Find where the given text appears and provide that cell's center as (x, y) coordinate. 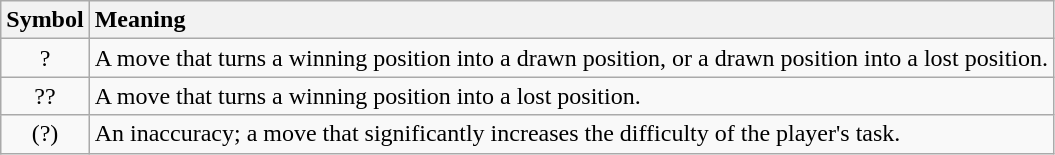
A move that turns a winning position into a lost position. (571, 96)
An inaccuracy; a move that significantly increases the difficulty of the player's task. (571, 134)
(?) (45, 134)
Meaning (571, 20)
Symbol (45, 20)
? (45, 58)
A move that turns a winning position into a drawn position, or a drawn position into a lost position. (571, 58)
?? (45, 96)
